Locate the cell with the specified text and output its (X, Y) center coordinate. 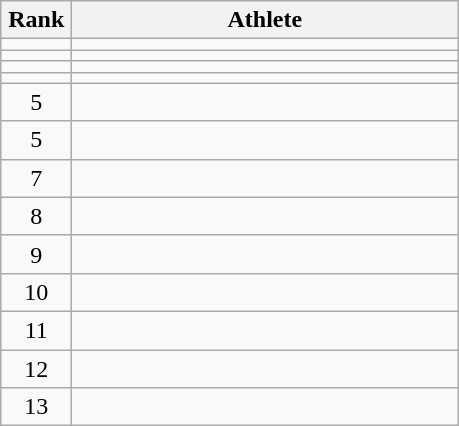
8 (36, 216)
12 (36, 369)
11 (36, 330)
7 (36, 178)
13 (36, 407)
Athlete (265, 20)
9 (36, 254)
10 (36, 292)
Rank (36, 20)
